Pinpoint the cell where the given text exists, returning its [x, y] midpoint coordinate. 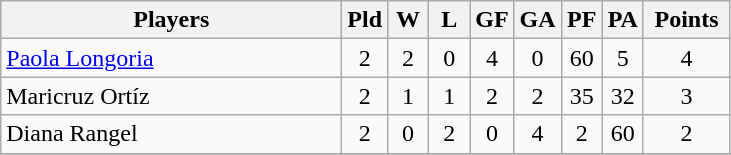
W [408, 20]
Pld [365, 20]
GF [492, 20]
L [450, 20]
35 [582, 96]
GA [538, 20]
32 [622, 96]
3 [686, 96]
PA [622, 20]
Diana Rangel [172, 134]
Maricruz Ortíz [172, 96]
5 [622, 58]
PF [582, 20]
Players [172, 20]
Paola Longoria [172, 58]
Points [686, 20]
